Output the [X, Y] coordinate of the center of the cell containing the given text.  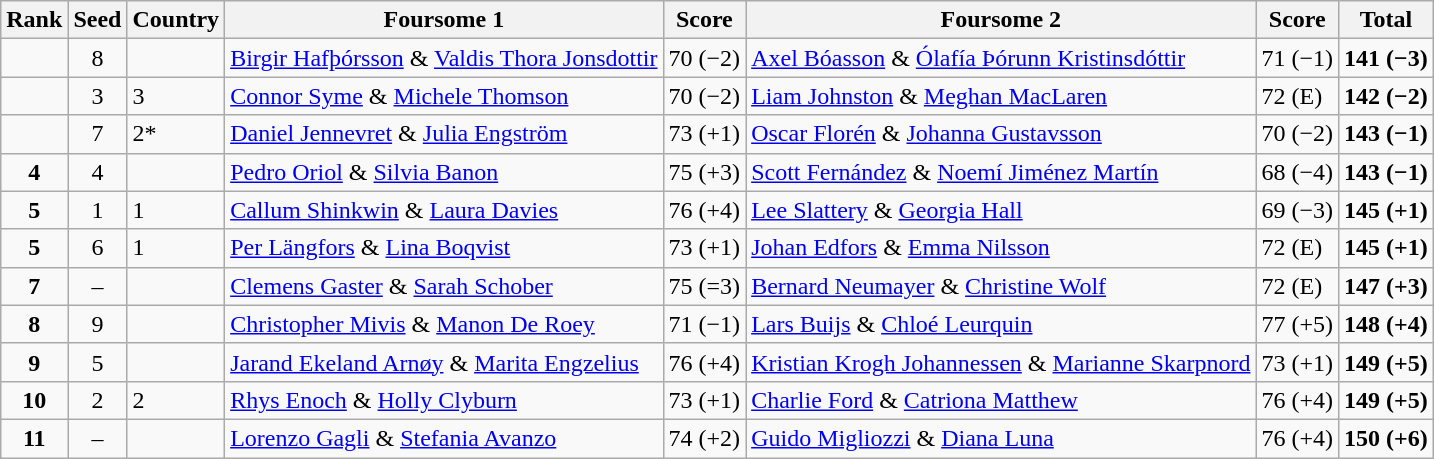
Scott Fernández & Noemí Jiménez Martín [1001, 172]
Oscar Florén & Johanna Gustavsson [1001, 134]
Johan Edfors & Emma Nilsson [1001, 248]
Per Längfors & Lina Boqvist [444, 248]
Jarand Ekeland Arnøy & Marita Engzelius [444, 362]
Rhys Enoch & Holly Clyburn [444, 400]
75 (=3) [704, 286]
Pedro Oriol & Silvia Banon [444, 172]
Bernard Neumayer & Christine Wolf [1001, 286]
Clemens Gaster & Sarah Schober [444, 286]
6 [98, 248]
Liam Johnston & Meghan MacLaren [1001, 96]
Callum Shinkwin & Laura Davies [444, 210]
Lee Slattery & Georgia Hall [1001, 210]
Foursome 2 [1001, 20]
2* [176, 134]
74 (+2) [704, 438]
Lars Buijs & Chloé Leurquin [1001, 324]
Christopher Mivis & Manon De Roey [444, 324]
Guido Migliozzi & Diana Luna [1001, 438]
75 (+3) [704, 172]
147 (+3) [1386, 286]
Country [176, 20]
141 (−3) [1386, 58]
Axel Bóasson & Ólafía Þórunn Kristinsdóttir [1001, 58]
Daniel Jennevret & Julia Engström [444, 134]
150 (+6) [1386, 438]
142 (−2) [1386, 96]
Lorenzo Gagli & Stefania Avanzo [444, 438]
69 (−3) [1298, 210]
10 [34, 400]
Total [1386, 20]
11 [34, 438]
Birgir Hafþórsson & Valdis Thora Jonsdottir [444, 58]
Kristian Krogh Johannessen & Marianne Skarpnord [1001, 362]
77 (+5) [1298, 324]
Connor Syme & Michele Thomson [444, 96]
Charlie Ford & Catriona Matthew [1001, 400]
Rank [34, 20]
148 (+4) [1386, 324]
Seed [98, 20]
Foursome 1 [444, 20]
68 (−4) [1298, 172]
